Capture the cell that displays the provided text and extract its (x, y) central coordinate. 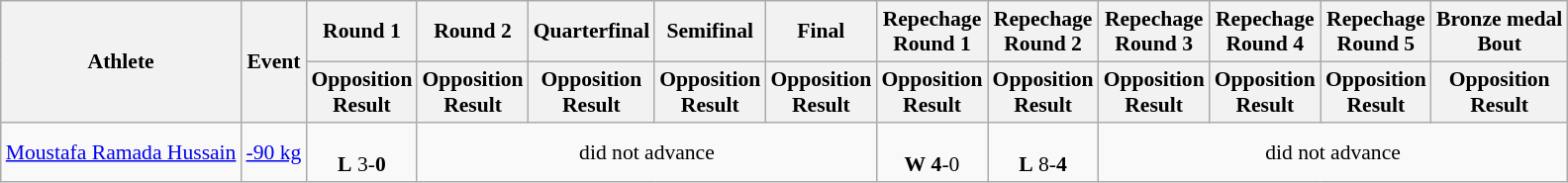
RepechageRound 5 (1376, 32)
Round 2 (472, 32)
W 4-0 (931, 152)
RepechageRound 3 (1154, 32)
Event (273, 61)
RepechageRound 4 (1265, 32)
RepechageRound 2 (1043, 32)
Moustafa Ramada Hussain (121, 152)
L 8-4 (1043, 152)
Round 1 (361, 32)
Bronze medalBout (1499, 32)
Semifinal (710, 32)
L 3-0 (361, 152)
Final (821, 32)
RepechageRound 1 (931, 32)
Athlete (121, 61)
-90 kg (273, 152)
Quarterfinal (592, 32)
